Return (x, y) of the center of cell containing provided text 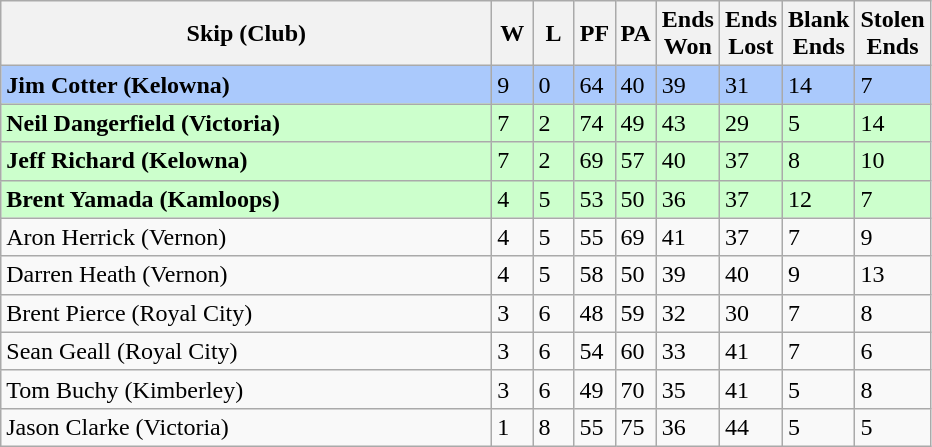
Jeff Richard (Kelowna) (246, 161)
43 (688, 123)
35 (688, 389)
53 (594, 199)
31 (750, 85)
70 (636, 389)
Jason Clarke (Victoria) (246, 427)
30 (750, 313)
33 (688, 351)
59 (636, 313)
Brent Yamada (Kamloops) (246, 199)
1 (512, 427)
Darren Heath (Vernon) (246, 275)
74 (594, 123)
54 (594, 351)
Stolen Ends (892, 34)
Ends Lost (750, 34)
Blank Ends (819, 34)
57 (636, 161)
29 (750, 123)
44 (750, 427)
64 (594, 85)
Jim Cotter (Kelowna) (246, 85)
Sean Geall (Royal City) (246, 351)
32 (688, 313)
12 (819, 199)
58 (594, 275)
L (554, 34)
W (512, 34)
0 (554, 85)
Neil Dangerfield (Victoria) (246, 123)
Aron Herrick (Vernon) (246, 237)
Brent Pierce (Royal City) (246, 313)
10 (892, 161)
48 (594, 313)
Skip (Club) (246, 34)
13 (892, 275)
60 (636, 351)
Ends Won (688, 34)
PF (594, 34)
75 (636, 427)
Tom Buchy (Kimberley) (246, 389)
PA (636, 34)
